Scan for the cell matching the given text and deliver its [x, y] coordinate at center. 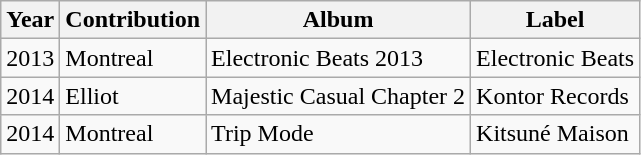
Label [556, 20]
Elliot [133, 96]
Majestic Casual Chapter 2 [338, 96]
Electronic Beats 2013 [338, 58]
Kontor Records [556, 96]
Kitsuné Maison [556, 134]
Contribution [133, 20]
Trip Mode [338, 134]
Electronic Beats [556, 58]
Year [30, 20]
2013 [30, 58]
Album [338, 20]
